Identify which cell holds the provided text, then report its (x, y) central coordinate. 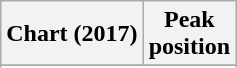
Peakposition (189, 34)
Chart (2017) (72, 34)
